Determine the [X, Y] coordinate at the center of the cell enclosing the given text.  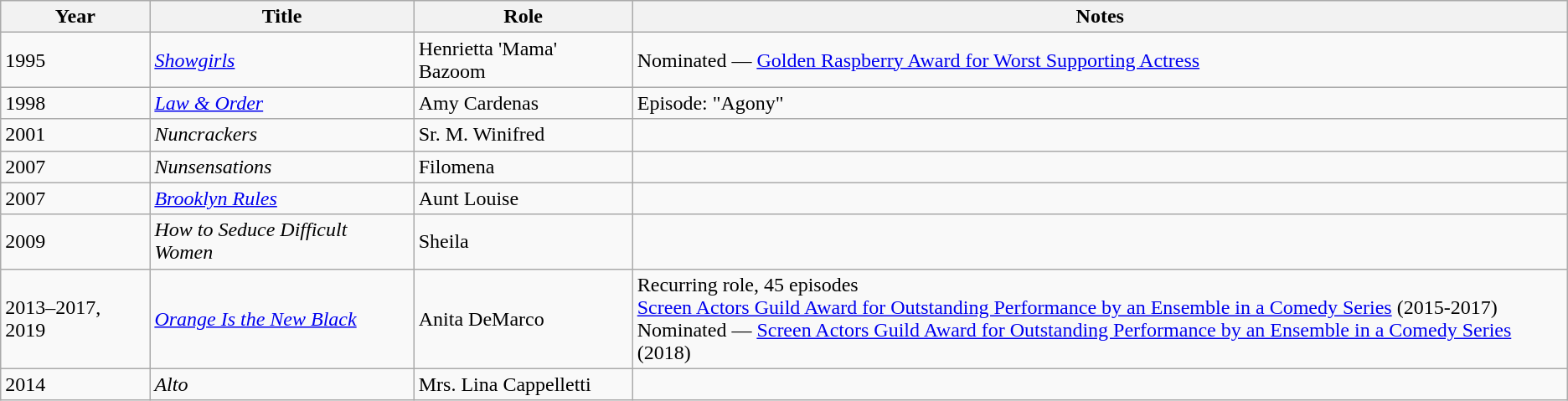
Showgirls [281, 60]
1998 [75, 103]
Anita DeMarco [523, 318]
Year [75, 17]
2009 [75, 241]
Henrietta 'Mama' Bazoom [523, 60]
2014 [75, 384]
Sr. M. Winifred [523, 135]
Aunt Louise [523, 198]
Alto [281, 384]
Role [523, 17]
Nominated — Golden Raspberry Award for Worst Supporting Actress [1100, 60]
Title [281, 17]
How to Seduce Difficult Women [281, 241]
2001 [75, 135]
Mrs. Lina Cappelletti [523, 384]
Brooklyn Rules [281, 198]
Orange Is the New Black [281, 318]
2013–2017, 2019 [75, 318]
Sheila [523, 241]
Nunsensations [281, 167]
Law & Order [281, 103]
Notes [1100, 17]
1995 [75, 60]
Amy Cardenas [523, 103]
Filomena [523, 167]
Episode: "Agony" [1100, 103]
Nuncrackers [281, 135]
